Pinpoint the cell where the given text exists, returning its (x, y) midpoint coordinate. 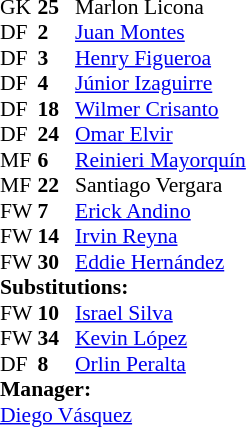
Henry Figueroa (160, 58)
24 (57, 135)
Israel Silva (160, 313)
Santiago Vergara (160, 185)
Orlin Peralta (160, 364)
Juan Montes (160, 33)
7 (57, 211)
Reinieri Mayorquín (160, 160)
Kevin López (160, 339)
Irvin Reyna (160, 237)
22 (57, 185)
Manager: (123, 389)
8 (57, 364)
Substitutions: (123, 287)
18 (57, 109)
2 (57, 33)
Erick Andino (160, 211)
14 (57, 237)
4 (57, 83)
3 (57, 58)
Eddie Hernández (160, 262)
Omar Elvir (160, 135)
6 (57, 160)
Wilmer Crisanto (160, 109)
30 (57, 262)
34 (57, 339)
Júnior Izaguirre (160, 83)
10 (57, 313)
